Capture the cell that displays the provided text and extract its (X, Y) central coordinate. 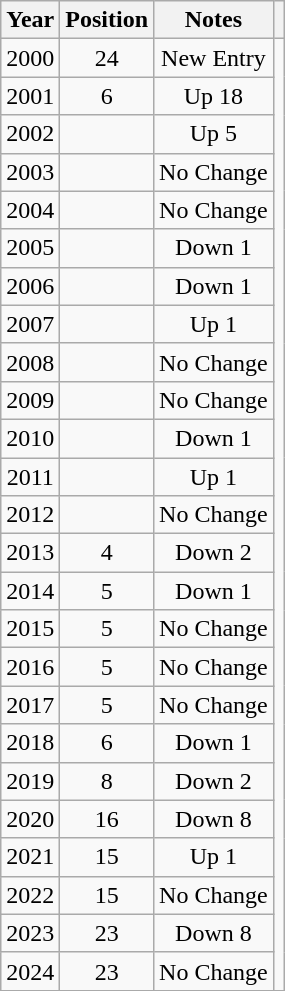
Up 5 (214, 134)
2010 (30, 438)
2020 (30, 819)
2014 (30, 591)
Position (107, 20)
2021 (30, 857)
2024 (30, 971)
2015 (30, 629)
2018 (30, 743)
2000 (30, 58)
4 (107, 553)
2001 (30, 96)
24 (107, 58)
2019 (30, 781)
2023 (30, 933)
Up 18 (214, 96)
2004 (30, 210)
2013 (30, 553)
2011 (30, 477)
2007 (30, 324)
2008 (30, 362)
2003 (30, 172)
8 (107, 781)
2022 (30, 895)
2006 (30, 286)
2016 (30, 667)
2009 (30, 400)
Year (30, 20)
16 (107, 819)
2012 (30, 515)
2005 (30, 248)
2002 (30, 134)
Notes (214, 20)
New Entry (214, 58)
2017 (30, 705)
